Find where the given text appears and provide that cell's center as [x, y] coordinate. 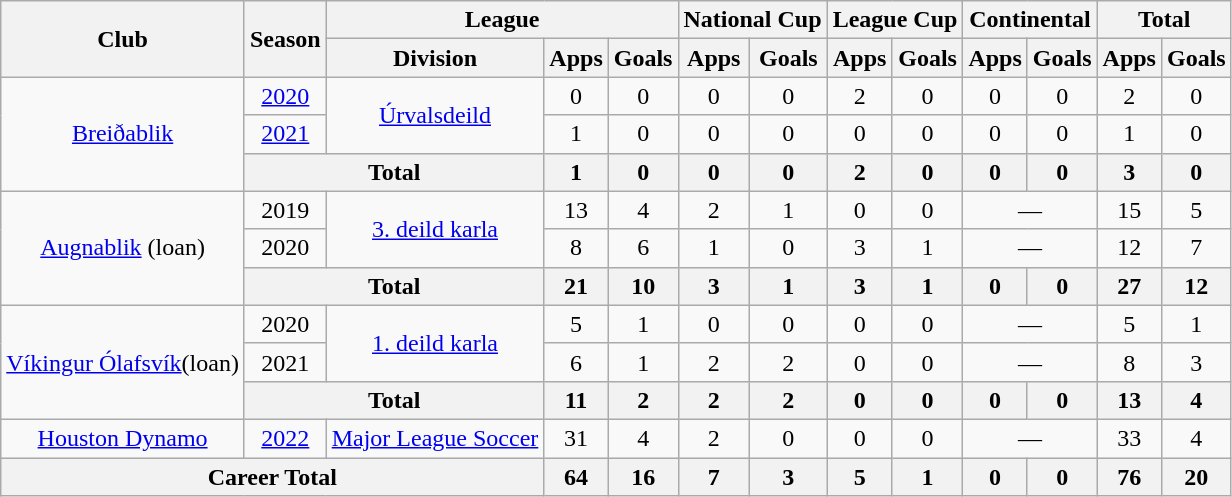
Breiðablik [123, 134]
National Cup [752, 20]
16 [643, 477]
2022 [285, 438]
27 [1129, 286]
31 [576, 438]
21 [576, 286]
Houston Dynamo [123, 438]
3. deild karla [435, 229]
Season [285, 39]
League [502, 20]
Career Total [272, 477]
33 [1129, 438]
10 [643, 286]
64 [576, 477]
20 [1196, 477]
76 [1129, 477]
Major League Soccer [435, 438]
Club [123, 39]
Víkingur Ólafsvík(loan) [123, 362]
Continental [1030, 20]
Division [435, 58]
11 [576, 400]
League Cup [895, 20]
15 [1129, 210]
Augnablik (loan) [123, 248]
2019 [285, 210]
Úrvalsdeild [435, 115]
1. deild karla [435, 343]
